Capture the cell that displays the provided text and extract its [x, y] central coordinate. 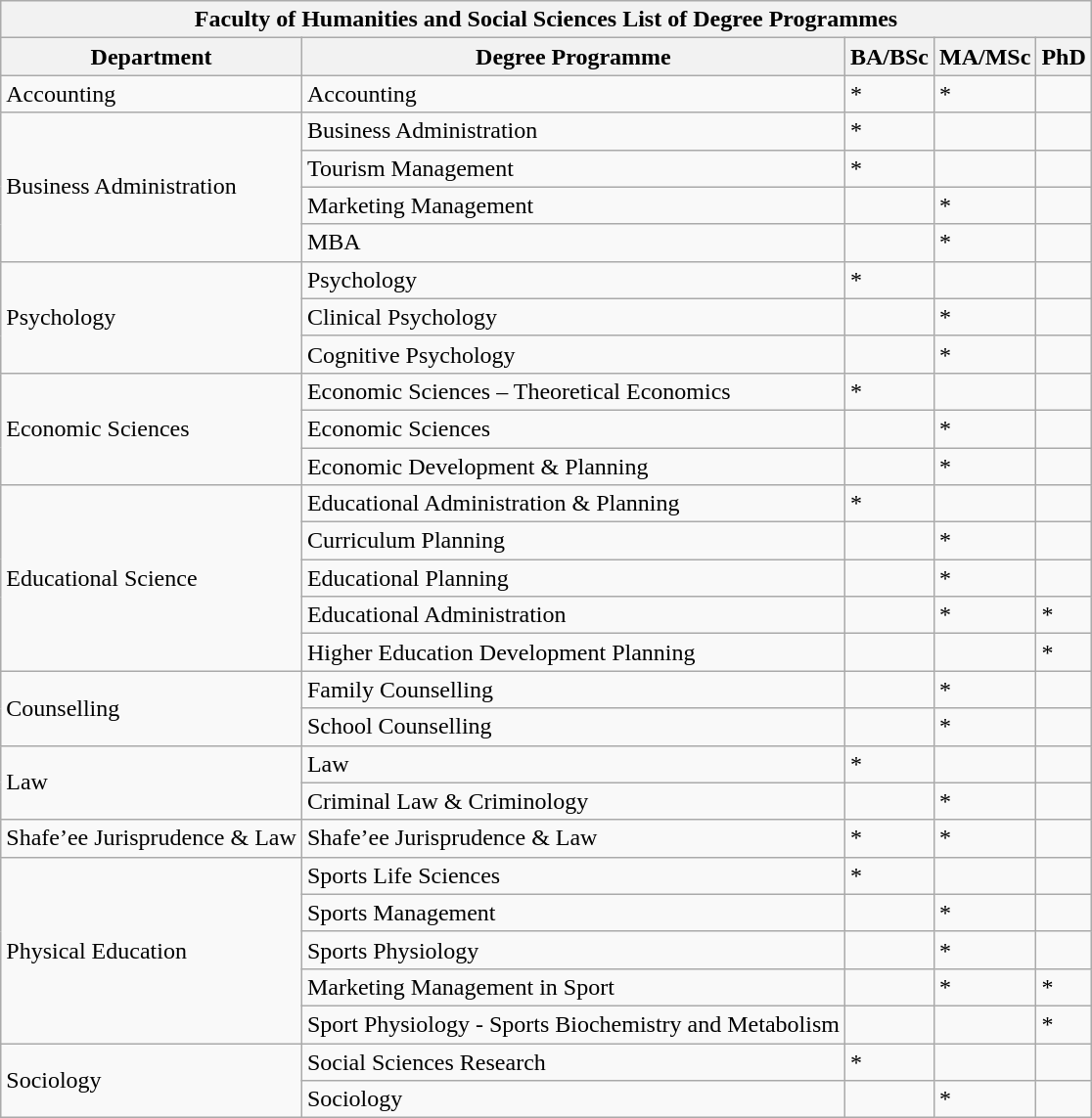
MBA [573, 243]
Degree Programme [573, 57]
Social Sciences Research [573, 1061]
Sports Life Sciences [573, 875]
Educational Administration & Planning [573, 504]
Curriculum Planning [573, 541]
Educational Administration [573, 615]
Educational Science [152, 578]
Marketing Management [573, 205]
Counselling [152, 708]
Sports Management [573, 913]
MA/MSc [985, 57]
Higher Education Development Planning [573, 652]
Criminal Law & Criminology [573, 801]
Economic Sciences – Theoretical Economics [573, 391]
Sports Physiology [573, 950]
BA/BSc [888, 57]
Faculty of Humanities and Social Sciences List of Degree Programmes [546, 20]
Physical Education [152, 950]
PhD [1064, 57]
Marketing Management in Sport [573, 987]
Clinical Psychology [573, 317]
Department [152, 57]
Tourism Management [573, 168]
Economic Development & Planning [573, 467]
Educational Planning [573, 578]
Family Counselling [573, 690]
School Counselling [573, 727]
Sport Physiology - Sports Biochemistry and Metabolism [573, 1024]
Cognitive Psychology [573, 354]
